From the cell containing the given text, extract its center point as [x, y] coordinate. 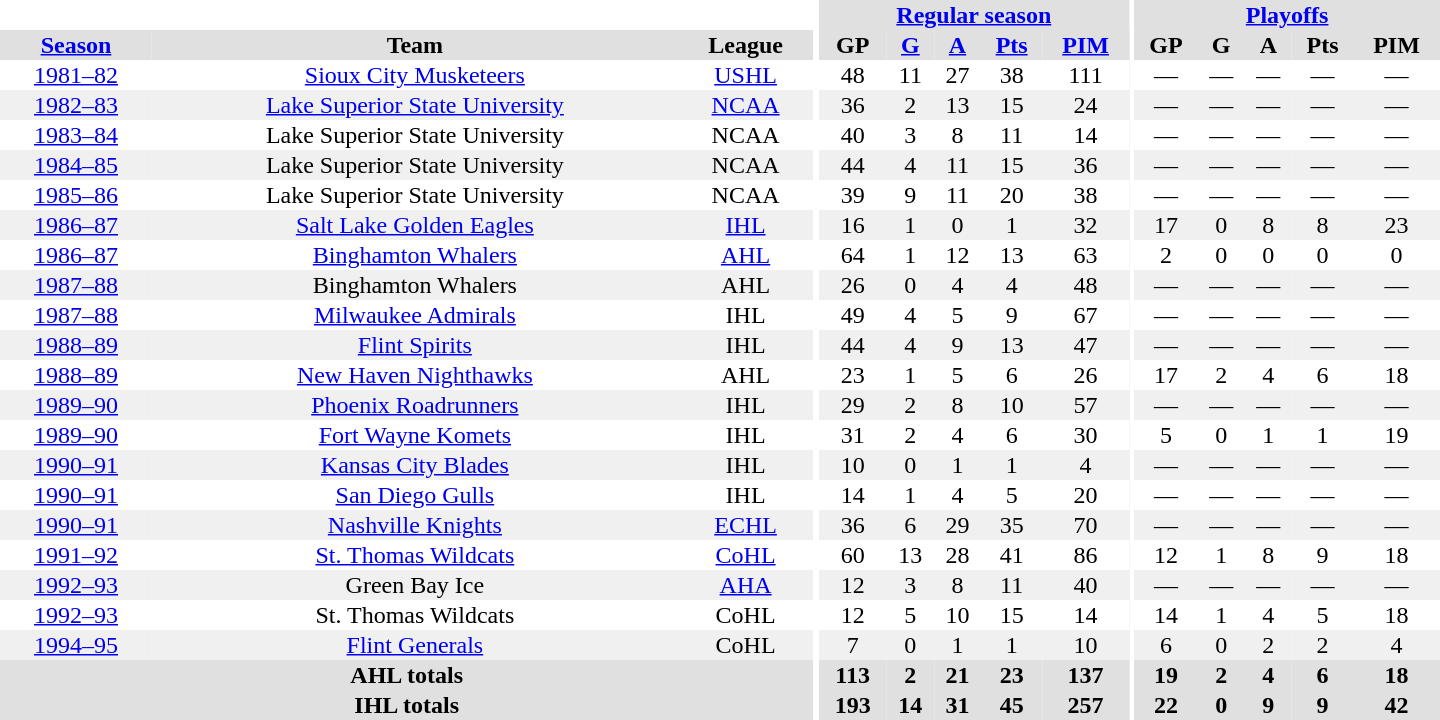
111 [1086, 75]
137 [1086, 675]
64 [853, 255]
86 [1086, 555]
IHL totals [406, 705]
Team [415, 45]
70 [1086, 525]
1981–82 [76, 75]
USHL [746, 75]
28 [958, 555]
1983–84 [76, 135]
Milwaukee Admirals [415, 315]
AHA [746, 585]
63 [1086, 255]
21 [958, 675]
1991–92 [76, 555]
24 [1086, 105]
ECHL [746, 525]
1984–85 [76, 165]
Season [76, 45]
67 [1086, 315]
Nashville Knights [415, 525]
42 [1396, 705]
49 [853, 315]
1985–86 [76, 195]
Sioux City Musketeers [415, 75]
32 [1086, 225]
193 [853, 705]
Fort Wayne Komets [415, 435]
45 [1012, 705]
New Haven Nighthawks [415, 375]
60 [853, 555]
113 [853, 675]
30 [1086, 435]
Playoffs [1287, 15]
39 [853, 195]
Regular season [974, 15]
7 [853, 645]
1982–83 [76, 105]
35 [1012, 525]
47 [1086, 345]
Salt Lake Golden Eagles [415, 225]
Kansas City Blades [415, 465]
Phoenix Roadrunners [415, 405]
Flint Generals [415, 645]
League [746, 45]
57 [1086, 405]
27 [958, 75]
Green Bay Ice [415, 585]
41 [1012, 555]
16 [853, 225]
257 [1086, 705]
Flint Spirits [415, 345]
AHL totals [406, 675]
San Diego Gulls [415, 495]
22 [1166, 705]
1994–95 [76, 645]
